Identify which cell holds the provided text, then report its (X, Y) central coordinate. 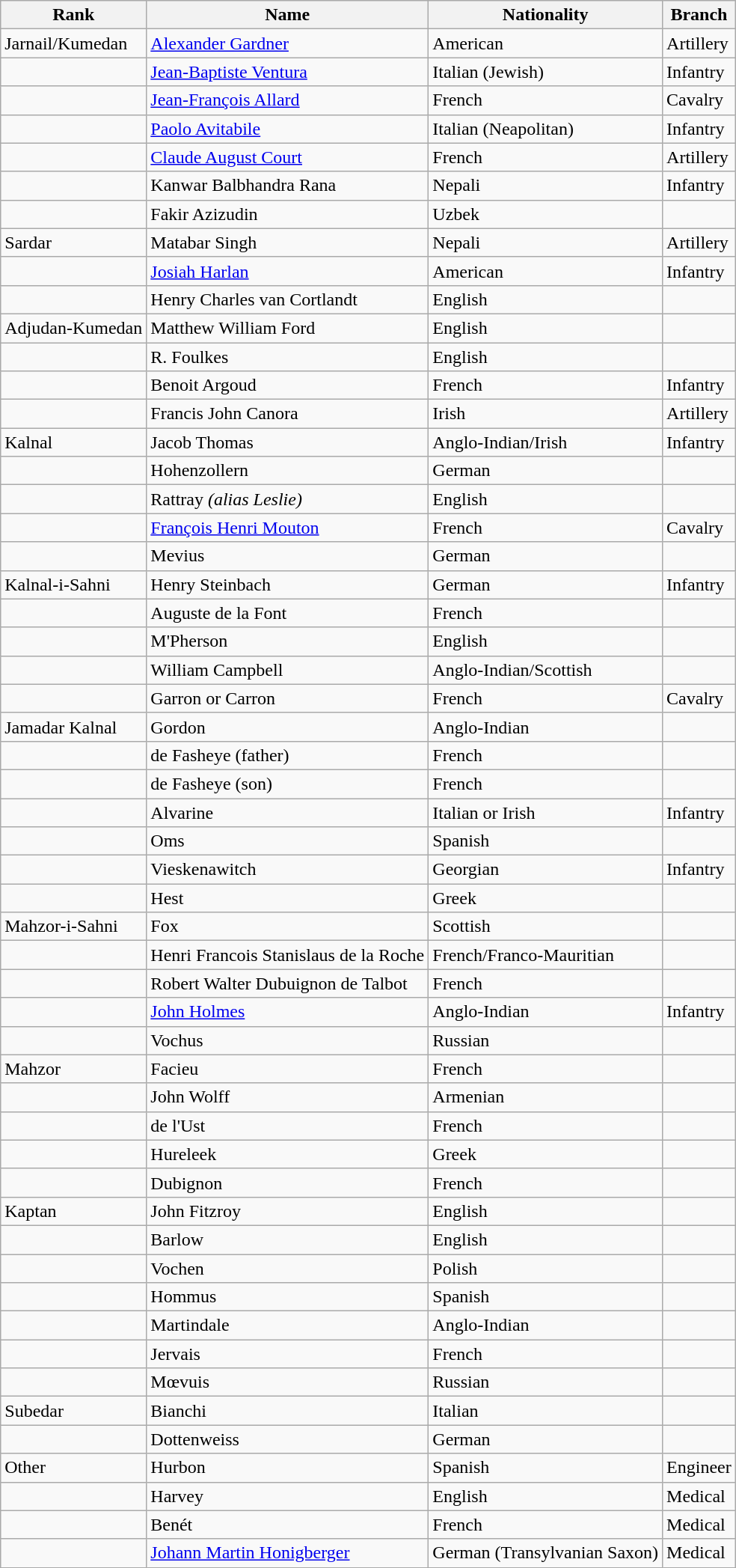
Kalnal (73, 442)
Nationality (546, 15)
R. Foulkes (287, 357)
Anglo-Indian/Irish (546, 442)
Benét (287, 1525)
Henry Steinbach (287, 585)
de Fasheye (father) (287, 755)
Italian (Jewish) (546, 72)
Claude August Court (287, 157)
Jamadar Kalnal (73, 727)
Polish (546, 1269)
Jervais (287, 1354)
John Fitzroy (287, 1211)
Vieskenawitch (287, 870)
German (Transylvanian Saxon) (546, 1553)
M'Pherson (287, 641)
Garron or Carron (287, 698)
François Henri Mouton (287, 528)
Gordon (287, 727)
John Holmes (287, 1012)
Fakir Azizudin (287, 214)
Johann Martin Honigberger (287, 1553)
Georgian (546, 870)
Kaptan (73, 1211)
Francis John Canora (287, 414)
Mahzor (73, 1069)
de Fasheye (son) (287, 784)
Rank (73, 15)
Hest (287, 898)
Harvey (287, 1496)
Matabar Singh (287, 242)
Matthew William Ford (287, 328)
Anglo-Indian/Scottish (546, 670)
Henri Francois Stanislaus de la Roche (287, 955)
Irish (546, 414)
Kanwar Balbhandra Rana (287, 186)
Fox (287, 927)
Hureleek (287, 1154)
Uzbek (546, 214)
Name (287, 15)
Martindale (287, 1326)
Josiah Harlan (287, 271)
Bianchi (287, 1411)
Auguste de la Font (287, 613)
Jean-François Allard (287, 100)
Facieu (287, 1069)
Rattray (alias Leslie) (287, 499)
Scottish (546, 927)
Dottenweiss (287, 1439)
Henry Charles van Cortlandt (287, 299)
Italian (Neapolitan) (546, 129)
Armenian (546, 1097)
Paolo Avitabile (287, 129)
Mevius (287, 556)
Mahzor-i-Sahni (73, 927)
Jean-Baptiste Ventura (287, 72)
Jarnail/Kumedan (73, 43)
Hohenzollern (287, 471)
Engineer (699, 1468)
Adjudan-Kumedan (73, 328)
William Campbell (287, 670)
de l'Ust (287, 1126)
Hurbon (287, 1468)
Dubignon (287, 1183)
Alexander Gardner (287, 43)
French/Franco-Mauritian (546, 955)
Jacob Thomas (287, 442)
Italian or Irish (546, 812)
Italian (546, 1411)
Kalnal-i-Sahni (73, 585)
Hommus (287, 1297)
John Wolff (287, 1097)
Alvarine (287, 812)
Vochen (287, 1269)
Vochus (287, 1040)
Other (73, 1468)
Barlow (287, 1239)
Robert Walter Dubuignon de Talbot (287, 983)
Branch (699, 15)
Sardar (73, 242)
Subedar (73, 1411)
Mœvuis (287, 1382)
Benoit Argoud (287, 385)
Oms (287, 841)
